Extract the [x, y] coordinate from the center of the cell holding the provided text.  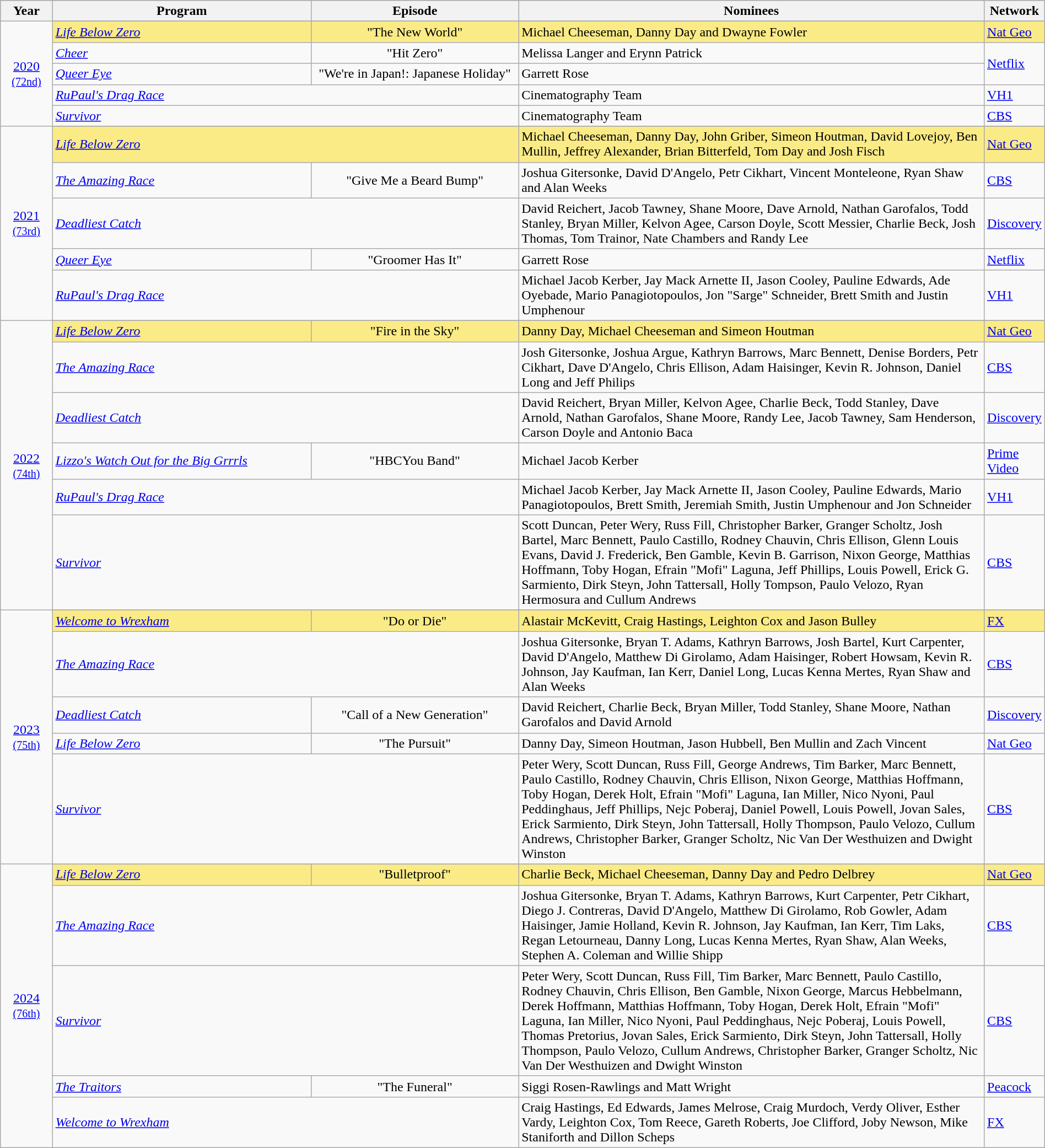
Network [1015, 11]
"The Pursuit" [415, 743]
2024(76th) [26, 1006]
Lizzo's Watch Out for the Big Grrrls [182, 461]
"Do or Die" [415, 621]
Michael Cheeseman, Danny Day, John Griber, Simeon Houtman, David Lovejoy, Ben Mullin, Jeffrey Alexander, Brian Bitterfeld, Tom Day and Josh Fisch [752, 144]
Alastair McKevitt, Craig Hastings, Leighton Cox and Jason Bulley [752, 621]
"We're in Japan!: Japanese Holiday" [415, 74]
Year [26, 11]
Program [182, 11]
2023(75th) [26, 737]
"The New World" [415, 32]
2021(73rd) [26, 223]
2022(74th) [26, 465]
Charlie Beck, Michael Cheeseman, Danny Day and Pedro Delbrey [752, 875]
Michael Jacob Kerber [752, 461]
The Traitors [182, 1086]
David Reichert, Charlie Beck, Bryan Miller, Todd Stanley, Shane Moore, Nathan Garofalos and David Arnold [752, 715]
"Fire in the Sky" [415, 331]
"Hit Zero" [415, 53]
Prime Video [1015, 461]
Danny Day, Michael Cheeseman and Simeon Houtman [752, 331]
"Bulletproof" [415, 875]
Joshua Gitersonke, David D'Angelo, Petr Cikhart, Vincent Monteleone, Ryan Shaw and Alan Weeks [752, 180]
"Groomer Has It" [415, 259]
Siggi Rosen-Rawlings and Matt Wright [752, 1086]
Nominees [752, 11]
"The Funeral" [415, 1086]
Danny Day, Simeon Houtman, Jason Hubbell, Ben Mullin and Zach Vincent [752, 743]
Michael Cheeseman, Danny Day and Dwayne Fowler [752, 32]
Cheer [182, 53]
"Call of a New Generation" [415, 715]
2020(72nd) [26, 74]
Peacock [1015, 1086]
Melissa Langer and Erynn Patrick [752, 53]
"Give Me a Beard Bump" [415, 180]
"HBCYou Band" [415, 461]
Episode [415, 11]
